Extract the [X, Y] coordinate from the center of the cell holding the provided text.  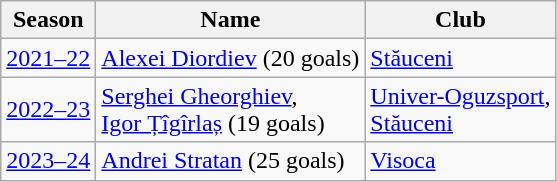
Visoca [460, 161]
Season [48, 20]
2022–23 [48, 110]
Andrei Stratan (25 goals) [230, 161]
Name [230, 20]
Club [460, 20]
2021–22 [48, 58]
Stăuceni [460, 58]
Alexei Diordiev (20 goals) [230, 58]
2023–24 [48, 161]
Univer-Oguzsport, Stăuceni [460, 110]
Serghei Gheorghiev, Igor Țîgîrlaș (19 goals) [230, 110]
